Return the [x, y] coordinate for the center point of the cell that contains the specified text.  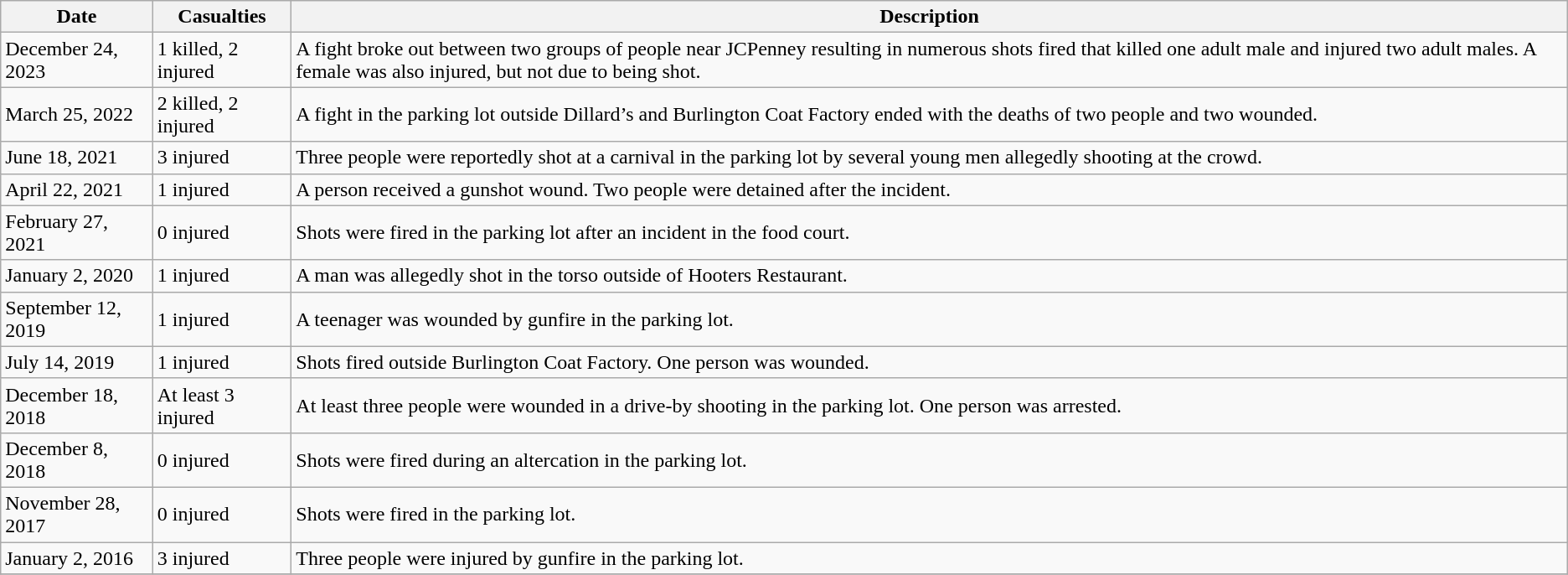
A fight in the parking lot outside Dillard’s and Burlington Coat Factory ended with the deaths of two people and two wounded. [930, 114]
Shots were fired in the parking lot after an incident in the food court. [930, 233]
December 8, 2018 [77, 459]
1 killed, 2 injured [222, 60]
At least 3 injured [222, 406]
November 28, 2017 [77, 515]
April 22, 2021 [77, 189]
January 2, 2016 [77, 557]
December 18, 2018 [77, 406]
At least three people were wounded in a drive-by shooting in the parking lot. One person was arrested. [930, 406]
2 killed, 2 injured [222, 114]
A teenager was wounded by gunfire in the parking lot. [930, 319]
Shots fired outside Burlington Coat Factory. One person was wounded. [930, 362]
Casualties [222, 17]
March 25, 2022 [77, 114]
June 18, 2021 [77, 158]
Shots were fired in the parking lot. [930, 515]
Three people were reportedly shot at a carnival in the parking lot by several young men allegedly shooting at the crowd. [930, 158]
January 2, 2020 [77, 276]
September 12, 2019 [77, 319]
Three people were injured by gunfire in the parking lot. [930, 557]
A person received a gunshot wound. Two people were detained after the incident. [930, 189]
A man was allegedly shot in the torso outside of Hooters Restaurant. [930, 276]
February 27, 2021 [77, 233]
Date [77, 17]
Shots were fired during an altercation in the parking lot. [930, 459]
Description [930, 17]
December 24, 2023 [77, 60]
July 14, 2019 [77, 362]
